For the text-containing cell, return its midpoint in [x, y] coordinate format. 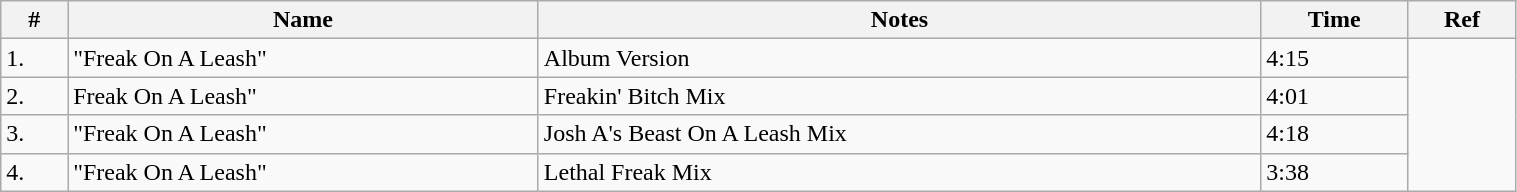
Ref [1462, 20]
Notes [899, 20]
Freakin' Bitch Mix [899, 96]
1. [34, 58]
Time [1334, 20]
3:38 [1334, 172]
Freak On A Leash" [304, 96]
Lethal Freak Mix [899, 172]
Name [304, 20]
3. [34, 134]
4:18 [1334, 134]
4. [34, 172]
# [34, 20]
2. [34, 96]
Album Version [899, 58]
Josh A's Beast On A Leash Mix [899, 134]
4:01 [1334, 96]
4:15 [1334, 58]
